From the cell containing the given text, extract its center point as (X, Y) coordinate. 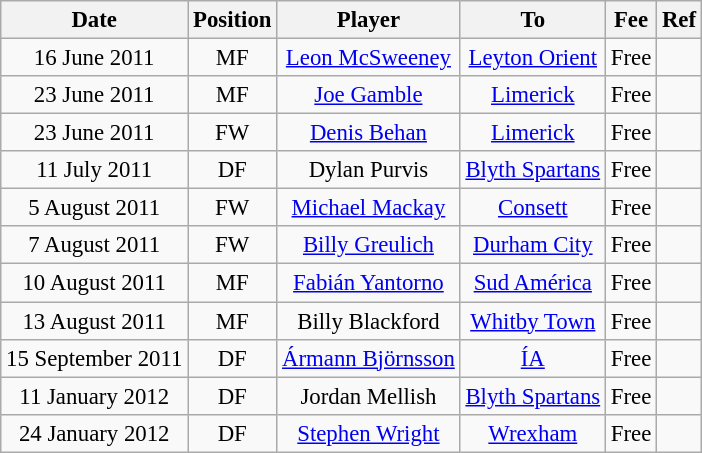
5 August 2011 (94, 208)
Michael Mackay (368, 208)
Player (368, 20)
Fee (630, 20)
Ármann Björnsson (368, 358)
7 August 2011 (94, 245)
ÍA (532, 358)
24 January 2012 (94, 433)
Denis Behan (368, 133)
13 August 2011 (94, 321)
Ref (680, 20)
Stephen Wright (368, 433)
Sud América (532, 283)
Whitby Town (532, 321)
10 August 2011 (94, 283)
Billy Blackford (368, 321)
Leyton Orient (532, 58)
Jordan Mellish (368, 396)
Date (94, 20)
To (532, 20)
Durham City (532, 245)
11 July 2011 (94, 170)
15 September 2011 (94, 358)
Leon McSweeney (368, 58)
Fabián Yantorno (368, 283)
Wrexham (532, 433)
Dylan Purvis (368, 170)
Consett (532, 208)
11 January 2012 (94, 396)
Joe Gamble (368, 95)
16 June 2011 (94, 58)
Billy Greulich (368, 245)
Position (232, 20)
